Return [X, Y] of the center of cell containing provided text 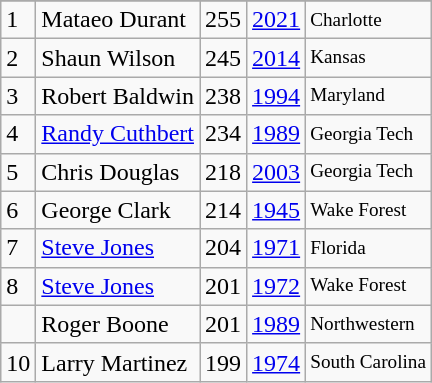
245 [224, 58]
1971 [276, 248]
4 [18, 134]
Randy Cuthbert [118, 134]
George Clark [118, 210]
Robert Baldwin [118, 96]
238 [224, 96]
204 [224, 248]
Shaun Wilson [118, 58]
Kansas [368, 58]
5 [18, 172]
3 [18, 96]
2003 [276, 172]
2 [18, 58]
2014 [276, 58]
6 [18, 210]
234 [224, 134]
Florida [368, 248]
Charlotte [368, 20]
2021 [276, 20]
1 [18, 20]
Chris Douglas [118, 172]
Larry Martinez [118, 362]
7 [18, 248]
Mataeo Durant [118, 20]
218 [224, 172]
South Carolina [368, 362]
10 [18, 362]
255 [224, 20]
1972 [276, 286]
214 [224, 210]
Maryland [368, 96]
8 [18, 286]
Northwestern [368, 324]
1994 [276, 96]
1974 [276, 362]
1945 [276, 210]
Roger Boone [118, 324]
199 [224, 362]
